From the cell containing the given text, extract its center point as [X, Y] coordinate. 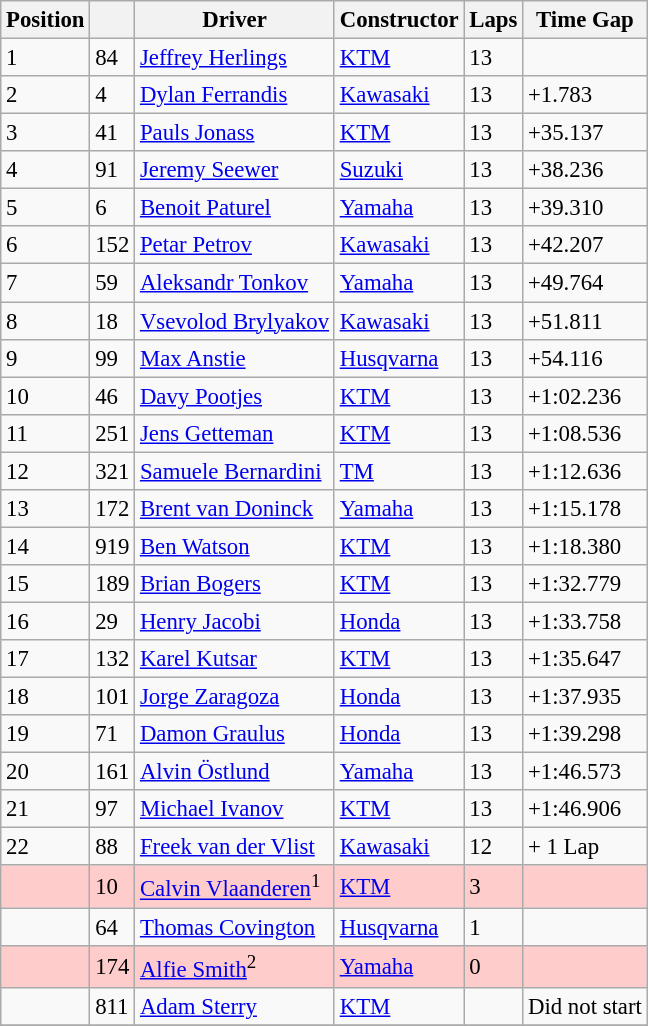
321 [112, 471]
+49.764 [585, 283]
+1:33.758 [585, 621]
Brian Bogers [235, 584]
+1:37.935 [585, 697]
41 [112, 133]
811 [112, 1007]
+38.236 [585, 170]
Jeremy Seewer [235, 170]
17 [46, 659]
161 [112, 772]
Karel Kutsar [235, 659]
Did not start [585, 1007]
19 [46, 734]
+1:08.536 [585, 433]
+1:39.298 [585, 734]
Ben Watson [235, 546]
919 [112, 546]
46 [112, 396]
29 [112, 621]
Dylan Ferrandis [235, 95]
+1:02.236 [585, 396]
Suzuki [399, 170]
132 [112, 659]
Jens Getteman [235, 433]
99 [112, 358]
22 [46, 847]
59 [112, 283]
Calvin Vlaanderen1 [235, 887]
Michael Ivanov [235, 809]
91 [112, 170]
71 [112, 734]
Max Anstie [235, 358]
Aleksandr Tonkov [235, 283]
+1:18.380 [585, 546]
2 [46, 95]
Adam Sterry [235, 1007]
Alvin Östlund [235, 772]
15 [46, 584]
174 [112, 966]
Alfie Smith2 [235, 966]
Petar Petrov [235, 245]
Benoit Paturel [235, 208]
11 [46, 433]
84 [112, 58]
Pauls Jonass [235, 133]
+35.137 [585, 133]
Vsevolod Brylyakov [235, 321]
Samuele Bernardini [235, 471]
Brent van Doninck [235, 509]
189 [112, 584]
88 [112, 847]
Jorge Zaragoza [235, 697]
64 [112, 927]
152 [112, 245]
97 [112, 809]
+ 1 Lap [585, 847]
5 [46, 208]
+1.783 [585, 95]
+54.116 [585, 358]
+1:46.573 [585, 772]
Constructor [399, 20]
172 [112, 509]
+1:35.647 [585, 659]
Laps [494, 20]
Freek van der Vlist [235, 847]
+1:32.779 [585, 584]
Davy Pootjes [235, 396]
TM [399, 471]
101 [112, 697]
20 [46, 772]
+1:15.178 [585, 509]
7 [46, 283]
+1:12.636 [585, 471]
+42.207 [585, 245]
0 [494, 966]
21 [46, 809]
Position [46, 20]
+1:46.906 [585, 809]
Time Gap [585, 20]
16 [46, 621]
Thomas Covington [235, 927]
Jeffrey Herlings [235, 58]
Damon Graulus [235, 734]
Henry Jacobi [235, 621]
9 [46, 358]
Driver [235, 20]
+39.310 [585, 208]
251 [112, 433]
+51.811 [585, 321]
14 [46, 546]
8 [46, 321]
